Provide the (x, y) coordinate of the cell's center where the given text is located.  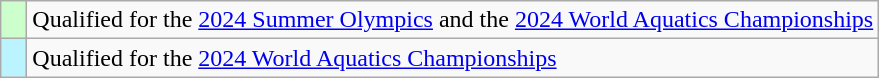
Qualified for the 2024 Summer Olympics and the 2024 World Aquatics Championships (453, 20)
Qualified for the 2024 World Aquatics Championships (453, 58)
